Capture the cell that displays the provided text and extract its [x, y] central coordinate. 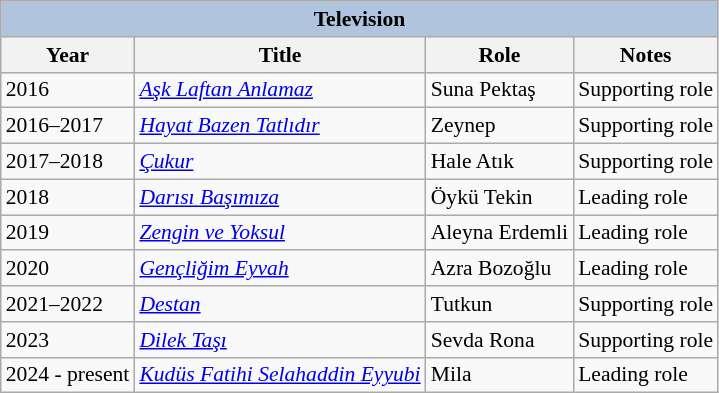
Zengin ve Yoksul [280, 233]
Kudüs Fatihi Selahaddin Eyyubi [280, 375]
Azra Bozoğlu [500, 269]
Zeynep [500, 126]
2016–2017 [68, 126]
2021–2022 [68, 304]
Aşk Laftan Anlamaz [280, 90]
Darısı Başımıza [280, 197]
Destan [280, 304]
2020 [68, 269]
2016 [68, 90]
Notes [646, 55]
Television [360, 19]
2018 [68, 197]
Year [68, 55]
Hayat Bazen Tatlıdır [280, 126]
Role [500, 55]
Tutkun [500, 304]
Aleyna Erdemli [500, 233]
2023 [68, 340]
Öykü Tekin [500, 197]
2024 - present [68, 375]
Çukur [280, 162]
Sevda Rona [500, 340]
Suna Pektaş [500, 90]
2019 [68, 233]
Dilek Taşı [280, 340]
Mila [500, 375]
Hale Atık [500, 162]
Gençliğim Eyvah [280, 269]
2017–2018 [68, 162]
Title [280, 55]
